Return the (X, Y) coordinate for the center point of the cell that contains the specified text.  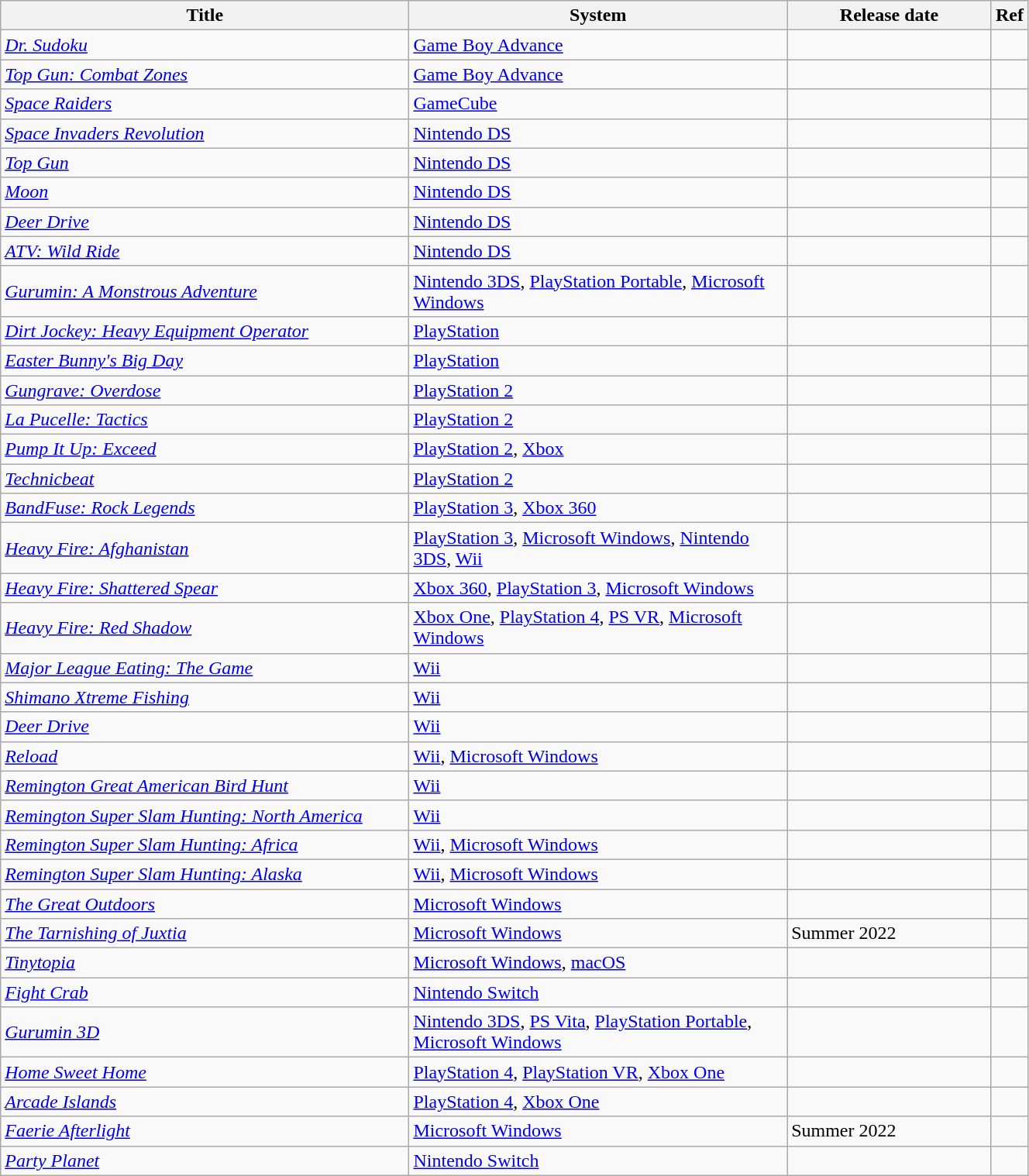
PlayStation 4, PlayStation VR, Xbox One (598, 1072)
Remington Great American Bird Hunt (205, 786)
Space Invaders Revolution (205, 133)
PlayStation 3, Microsoft Windows, Nintendo 3DS, Wii (598, 548)
Pump It Up: Exceed (205, 449)
Dr. Sudoku (205, 45)
The Tarnishing of Juxtia (205, 934)
Xbox 360, PlayStation 3, Microsoft Windows (598, 588)
Heavy Fire: Red Shadow (205, 628)
Heavy Fire: Shattered Spear (205, 588)
Heavy Fire: Afghanistan (205, 548)
Gungrave: Overdose (205, 390)
Dirt Jockey: Heavy Equipment Operator (205, 331)
Nintendo 3DS, PlayStation Portable, Microsoft Windows (598, 291)
Remington Super Slam Hunting: Alaska (205, 874)
Party Planet (205, 1161)
PlayStation 4, Xbox One (598, 1102)
Easter Bunny's Big Day (205, 360)
Faerie Afterlight (205, 1131)
Title (205, 15)
Gurumin 3D (205, 1032)
Remington Super Slam Hunting: Africa (205, 844)
Nintendo 3DS, PS Vita, PlayStation Portable, Microsoft Windows (598, 1032)
Reload (205, 756)
Home Sweet Home (205, 1072)
BandFuse: Rock Legends (205, 508)
PlayStation 3, Xbox 360 (598, 508)
Ref (1009, 15)
The Great Outdoors (205, 904)
Major League Eating: The Game (205, 668)
PlayStation 2, Xbox (598, 449)
Fight Crab (205, 992)
Shimano Xtreme Fishing (205, 697)
La Pucelle: Tactics (205, 420)
GameCube (598, 104)
Xbox One, PlayStation 4, PS VR, Microsoft Windows (598, 628)
Space Raiders (205, 104)
Top Gun: Combat Zones (205, 74)
Technicbeat (205, 479)
Moon (205, 192)
Gurumin: A Monstrous Adventure (205, 291)
Release date (890, 15)
System (598, 15)
Remington Super Slam Hunting: North America (205, 815)
Microsoft Windows, macOS (598, 963)
ATV: Wild Ride (205, 251)
Tinytopia (205, 963)
Top Gun (205, 163)
Arcade Islands (205, 1102)
